Search for the cell housing the specified text and yield its (X, Y) center coordinate. 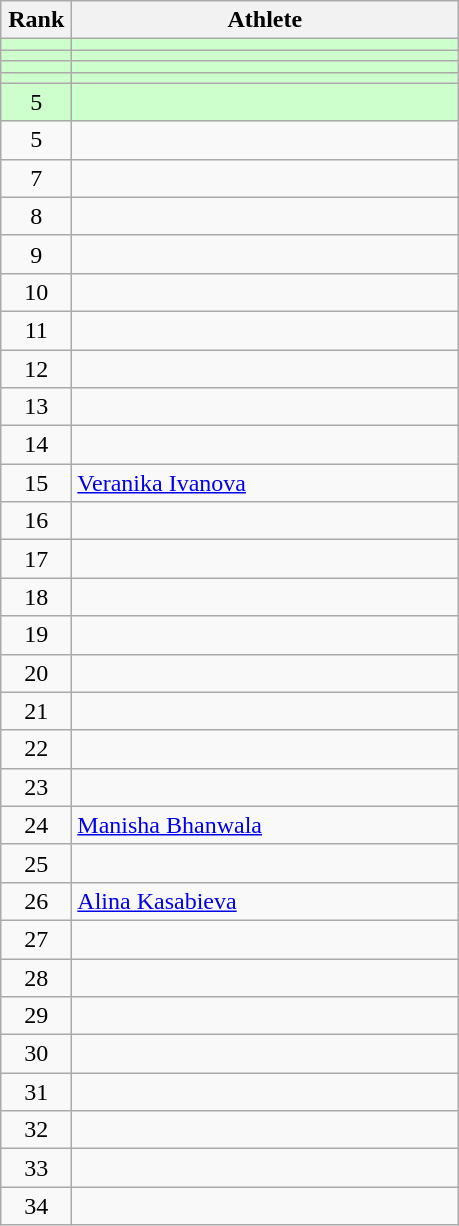
32 (36, 1130)
Veranika Ivanova (265, 483)
Manisha Bhanwala (265, 825)
29 (36, 1016)
15 (36, 483)
20 (36, 673)
14 (36, 445)
11 (36, 330)
22 (36, 749)
10 (36, 292)
24 (36, 825)
Alina Kasabieva (265, 901)
12 (36, 369)
19 (36, 635)
28 (36, 977)
33 (36, 1168)
18 (36, 597)
30 (36, 1054)
21 (36, 711)
Rank (36, 20)
13 (36, 407)
16 (36, 521)
7 (36, 178)
23 (36, 787)
Athlete (265, 20)
34 (36, 1206)
27 (36, 939)
9 (36, 254)
8 (36, 216)
31 (36, 1092)
26 (36, 901)
25 (36, 863)
17 (36, 559)
